Identify which cell holds the provided text, then report its [x, y] central coordinate. 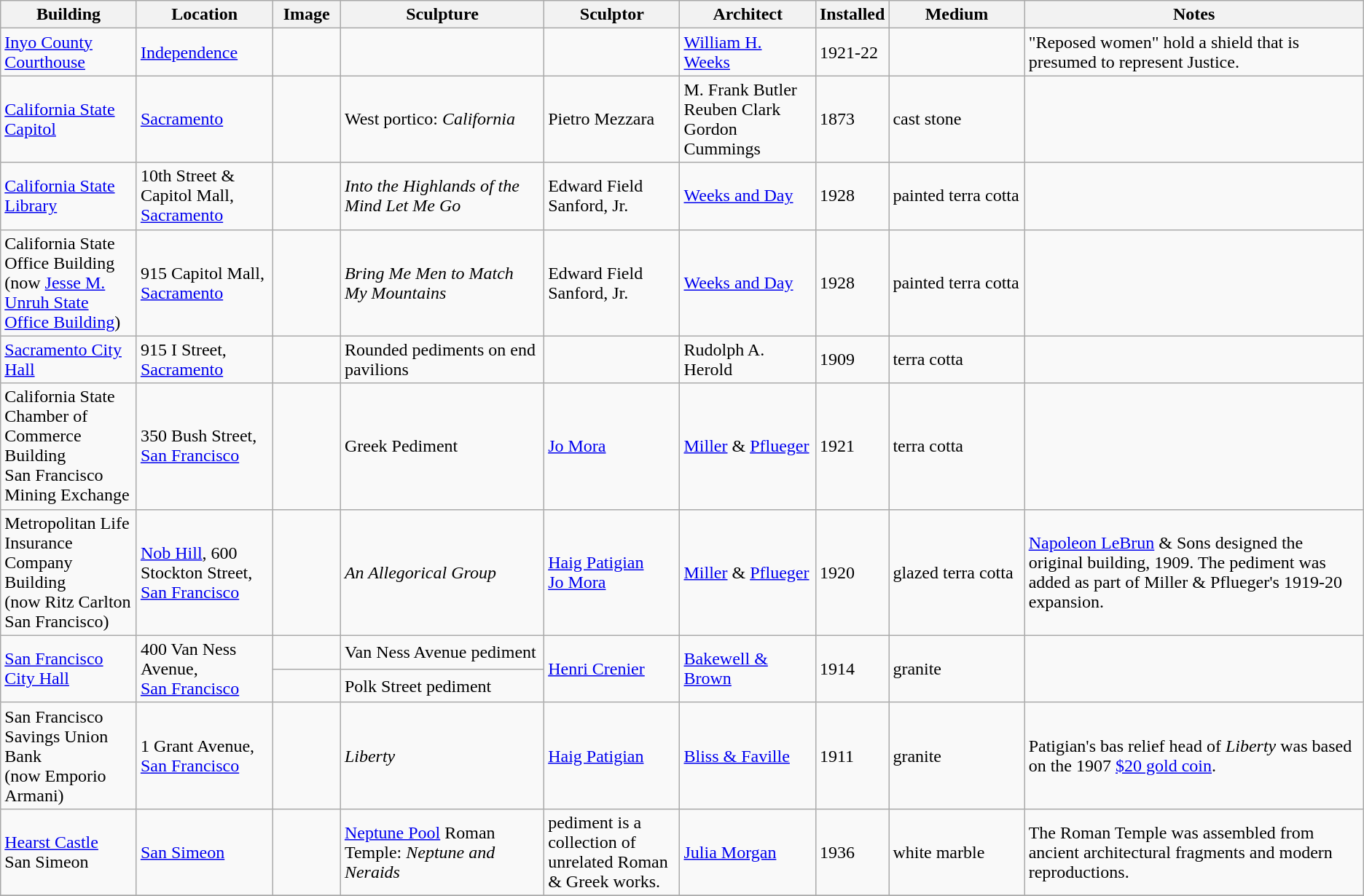
William H. Weeks [748, 52]
10th Street & Capitol Mall,Sacramento [204, 196]
glazed terra cotta [957, 573]
Polk Street pediment [442, 685]
Bakewell & Brown [748, 669]
pediment is a collection of unrelated Roman & Greek works. [612, 852]
Medium [957, 15]
Pietro Mezzara [612, 119]
Sacramento [204, 119]
Patigian's bas relief head of Liberty was based on the 1907 $20 gold coin. [1193, 755]
Image [306, 15]
"Reposed women" hold a shield that is presumed to represent Justice. [1193, 52]
915 Capitol Mall,Sacramento [204, 283]
1911 [852, 755]
Bliss & Faville [748, 755]
M. Frank ButlerReuben ClarkGordon Cummings [748, 119]
Rounded pediments on end pavilions [442, 360]
Liberty [442, 755]
1936 [852, 852]
400 Van Ness Avenue,San Francisco [204, 669]
915 I Street,Sacramento [204, 360]
cast stone [957, 119]
Independence [204, 52]
1 Grant Avenue,San Francisco [204, 755]
Metropolitan Life Insurance Company Building(now Ritz Carlton San Francisco) [68, 573]
California State Library [68, 196]
1873 [852, 119]
Haig PatigianJo Mora [612, 573]
Napoleon LeBrun & Sons designed the original building, 1909. The pediment was added as part of Miller & Pflueger's 1919-20 expansion. [1193, 573]
Haig Patigian [612, 755]
Greek Pediment [442, 446]
Notes [1193, 15]
California State Chamber of Commerce BuildingSan Francisco Mining Exchange [68, 446]
white marble [957, 852]
Julia Morgan [748, 852]
Location [204, 15]
350 Bush Street,San Francisco [204, 446]
Rudolph A. Herold [748, 360]
Installed [852, 15]
Sculptor [612, 15]
Van Ness Avenue pediment [442, 652]
San Simeon [204, 852]
Architect [748, 15]
Neptune Pool Roman Temple: Neptune and Neraids [442, 852]
Henri Crenier [612, 669]
San Francisco Savings Union Bank(now Emporio Armani) [68, 755]
Building [68, 15]
Sculpture [442, 15]
1909 [852, 360]
1921 [852, 446]
Jo Mora [612, 446]
An Allegorical Group [442, 573]
Inyo County Courthouse [68, 52]
West portico: California [442, 119]
1920 [852, 573]
San Francisco City Hall [68, 669]
Hearst CastleSan Simeon [68, 852]
Sacramento City Hall [68, 360]
1914 [852, 669]
Nob Hill, 600 Stockton Street,San Francisco [204, 573]
Bring Me Men to Match My Mountains [442, 283]
The Roman Temple was assembled from ancient architectural fragments and modern reproductions. [1193, 852]
1921-22 [852, 52]
Into the Highlands of the Mind Let Me Go [442, 196]
California State Capitol [68, 119]
California State Office Building(now Jesse M. Unruh State Office Building) [68, 283]
